Return [X, Y] of the center of cell containing provided text 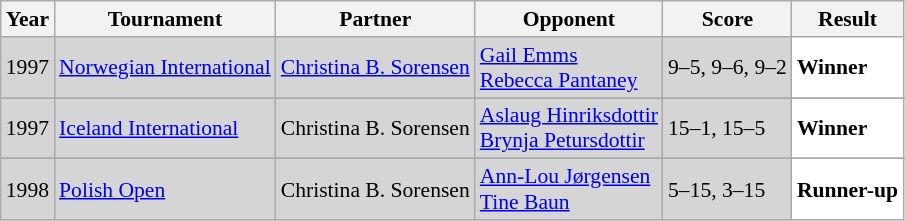
15–1, 15–5 [728, 128]
Ann-Lou Jørgensen Tine Baun [569, 190]
Opponent [569, 19]
Iceland International [165, 128]
Aslaug Hinriksdottir Brynja Petursdottir [569, 128]
Score [728, 19]
Partner [376, 19]
Runner-up [848, 190]
Polish Open [165, 190]
Norwegian International [165, 68]
Result [848, 19]
5–15, 3–15 [728, 190]
Tournament [165, 19]
1998 [28, 190]
9–5, 9–6, 9–2 [728, 68]
Gail Emms Rebecca Pantaney [569, 68]
Year [28, 19]
